Find where the given text appears and provide that cell's center as [X, Y] coordinate. 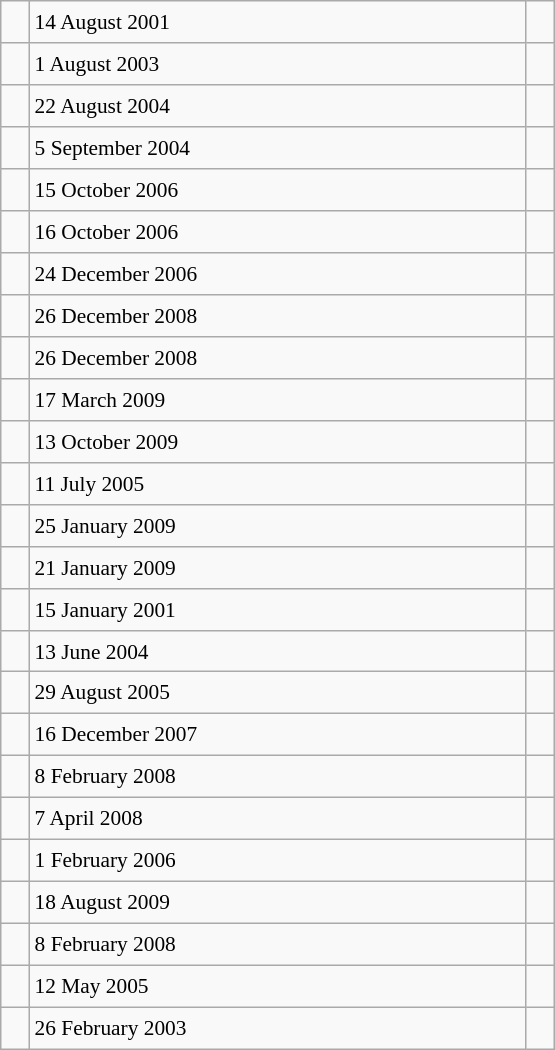
5 September 2004 [278, 148]
16 December 2007 [278, 735]
15 October 2006 [278, 190]
15 January 2001 [278, 609]
17 March 2009 [278, 399]
1 August 2003 [278, 64]
24 December 2006 [278, 274]
26 February 2003 [278, 1028]
21 January 2009 [278, 567]
11 July 2005 [278, 483]
18 August 2009 [278, 903]
16 October 2006 [278, 232]
7 April 2008 [278, 819]
22 August 2004 [278, 106]
13 October 2009 [278, 441]
1 February 2006 [278, 861]
14 August 2001 [278, 22]
25 January 2009 [278, 525]
12 May 2005 [278, 986]
29 August 2005 [278, 693]
13 June 2004 [278, 651]
